Locate the cell with the specified text and output its (x, y) center coordinate. 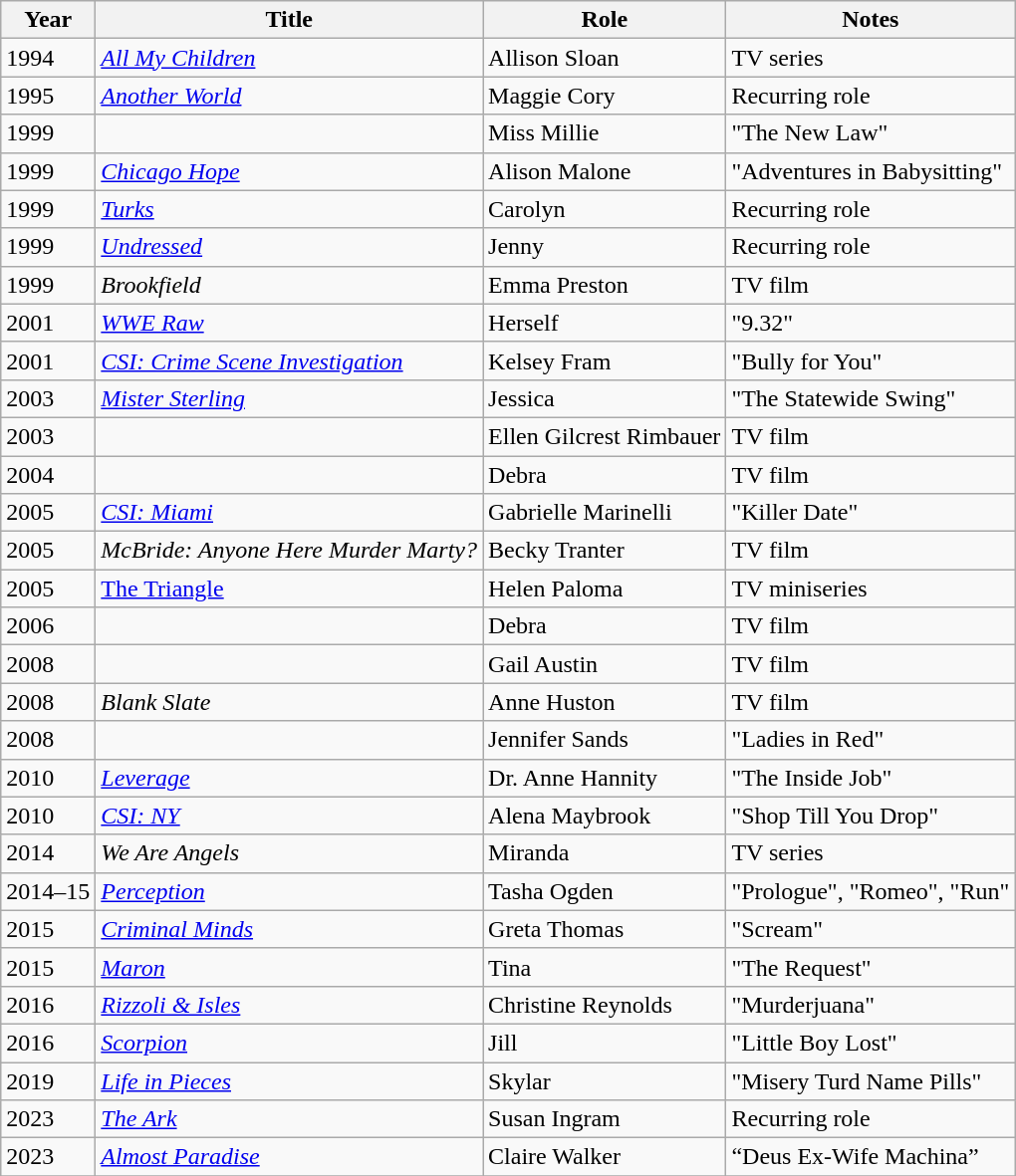
"Bully for You" (871, 360)
Maron (289, 967)
Role (605, 20)
Dr. Anne Hannity (605, 778)
"Little Boy Lost" (871, 1043)
Jenny (605, 247)
All My Children (289, 58)
Leverage (289, 778)
2006 (48, 626)
Mister Sterling (289, 398)
Tasha Ogden (605, 891)
2019 (48, 1080)
"Shop Till You Drop" (871, 816)
CSI: Crime Scene Investigation (289, 360)
"9.32" (871, 323)
Undressed (289, 247)
Chicago Hope (289, 171)
Turks (289, 209)
Life in Pieces (289, 1080)
Emma Preston (605, 285)
Christine Reynolds (605, 1005)
Herself (605, 323)
Notes (871, 20)
"Prologue", "Romeo", "Run" (871, 891)
"Adventures in Babysitting" (871, 171)
Jessica (605, 398)
McBride: Anyone Here Murder Marty? (289, 551)
Another World (289, 96)
"The Request" (871, 967)
Miranda (605, 853)
"Scream" (871, 929)
Gabrielle Marinelli (605, 513)
Anne Huston (605, 702)
Brookfield (289, 285)
1995 (48, 96)
Title (289, 20)
WWE Raw (289, 323)
Becky Tranter (605, 551)
The Ark (289, 1119)
"The Inside Job" (871, 778)
1994 (48, 58)
Susan Ingram (605, 1119)
"Murderjuana" (871, 1005)
"The New Law" (871, 133)
Miss Millie (605, 133)
CSI: NY (289, 816)
Helen Paloma (605, 588)
2004 (48, 475)
Skylar (605, 1080)
Criminal Minds (289, 929)
We Are Angels (289, 853)
2014–15 (48, 891)
TV miniseries (871, 588)
Tina (605, 967)
Claire Walker (605, 1157)
"The Statewide Swing" (871, 398)
Scorpion (289, 1043)
Greta Thomas (605, 929)
Year (48, 20)
Jennifer Sands (605, 740)
Allison Sloan (605, 58)
Almost Paradise (289, 1157)
Carolyn (605, 209)
"Killer Date" (871, 513)
Rizzoli & Isles (289, 1005)
Alison Malone (605, 171)
CSI: Miami (289, 513)
The Triangle (289, 588)
Kelsey Fram (605, 360)
Alena Maybrook (605, 816)
“Deus Ex-Wife Machina” (871, 1157)
2014 (48, 853)
Blank Slate (289, 702)
Maggie Cory (605, 96)
"Ladies in Red" (871, 740)
Jill (605, 1043)
"Misery Turd Name Pills" (871, 1080)
Gail Austin (605, 664)
Perception (289, 891)
Ellen Gilcrest Rimbauer (605, 436)
